Identify which cell holds the provided text, then report its (X, Y) central coordinate. 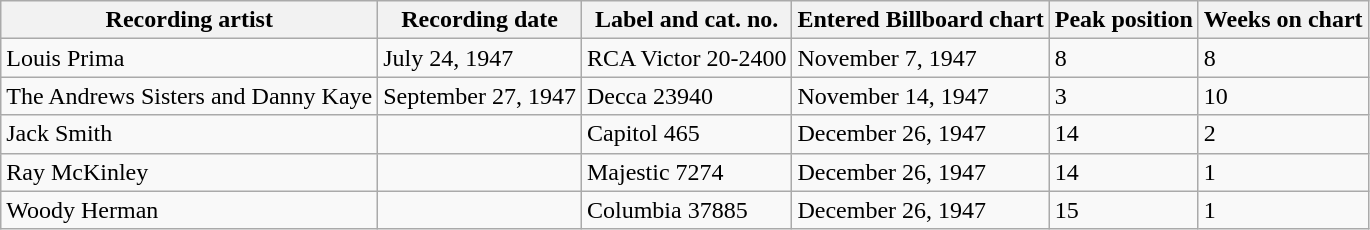
Columbia 37885 (686, 210)
Jack Smith (190, 134)
10 (1283, 96)
November 14, 1947 (920, 96)
Label and cat. no. (686, 20)
Entered Billboard chart (920, 20)
RCA Victor 20-2400 (686, 58)
September 27, 1947 (480, 96)
Woody Herman (190, 210)
15 (1124, 210)
Weeks on chart (1283, 20)
3 (1124, 96)
November 7, 1947 (920, 58)
Majestic 7274 (686, 172)
Capitol 465 (686, 134)
Decca 23940 (686, 96)
July 24, 1947 (480, 58)
2 (1283, 134)
Recording artist (190, 20)
The Andrews Sisters and Danny Kaye (190, 96)
Louis Prima (190, 58)
Peak position (1124, 20)
Recording date (480, 20)
Ray McKinley (190, 172)
